From the cell containing the given text, extract its center point as [x, y] coordinate. 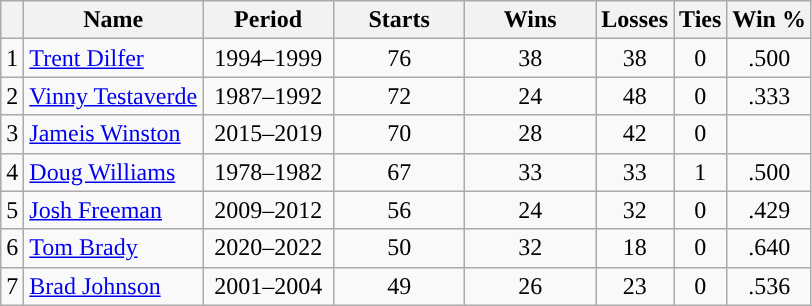
Name [114, 20]
56 [400, 210]
Josh Freeman [114, 210]
2020–2022 [268, 248]
.333 [770, 96]
6 [12, 248]
18 [635, 248]
Losses [635, 20]
2015–2019 [268, 134]
Jameis Winston [114, 134]
Period [268, 20]
Brad Johnson [114, 286]
1987–1992 [268, 96]
4 [12, 172]
23 [635, 286]
Tom Brady [114, 248]
5 [12, 210]
2001–2004 [268, 286]
Ties [700, 20]
50 [400, 248]
2009–2012 [268, 210]
28 [530, 134]
2 [12, 96]
42 [635, 134]
Starts [400, 20]
7 [12, 286]
.536 [770, 286]
72 [400, 96]
26 [530, 286]
1978–1982 [268, 172]
Trent Dilfer [114, 58]
49 [400, 286]
48 [635, 96]
70 [400, 134]
3 [12, 134]
1994–1999 [268, 58]
Doug Williams [114, 172]
Wins [530, 20]
67 [400, 172]
Vinny Testaverde [114, 96]
.640 [770, 248]
76 [400, 58]
Win % [770, 20]
.429 [770, 210]
